Locate the cell with the specified text and output its (X, Y) center coordinate. 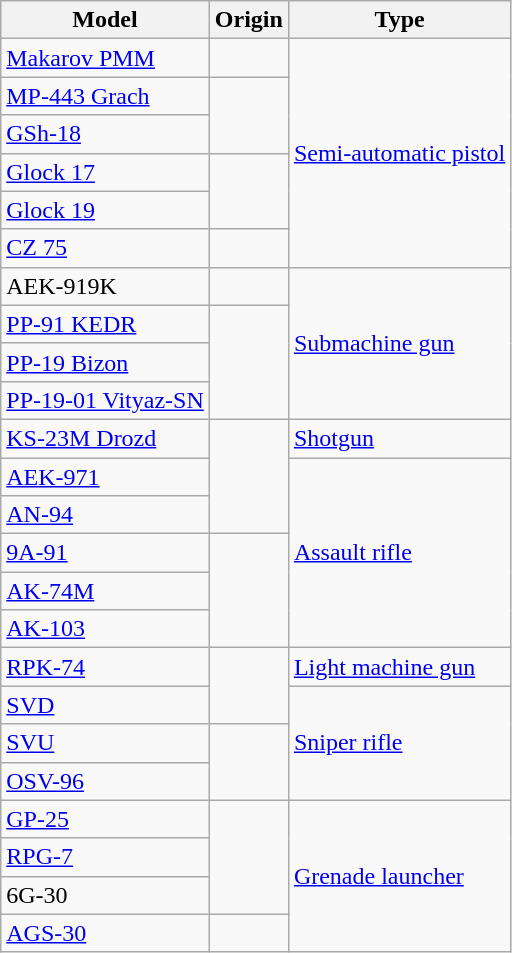
Submachine gun (399, 343)
AGS-30 (106, 933)
Grenade launcher (399, 876)
OSV-96 (106, 781)
AK-74M (106, 591)
KS-23M Drozd (106, 438)
9A-91 (106, 553)
GSh-18 (106, 134)
AK-103 (106, 629)
Shotgun (399, 438)
Assault rifle (399, 553)
Glock 19 (106, 210)
Light machine gun (399, 667)
Glock 17 (106, 172)
RPK-74 (106, 667)
PP-19-01 Vityaz-SN (106, 400)
GP-25 (106, 819)
6G-30 (106, 895)
SVD (106, 705)
AEK-919K (106, 286)
RPG-7 (106, 857)
Model (106, 20)
SVU (106, 743)
AN-94 (106, 515)
Makarov PMM (106, 58)
Origin (248, 20)
MP-443 Grach (106, 96)
PP-19 Bizon (106, 362)
Semi-automatic pistol (399, 153)
CZ 75 (106, 248)
AEK-971 (106, 477)
Sniper rifle (399, 743)
Type (399, 20)
PP-91 KEDR (106, 324)
